Pinpoint the cell where the given text exists, returning its (x, y) midpoint coordinate. 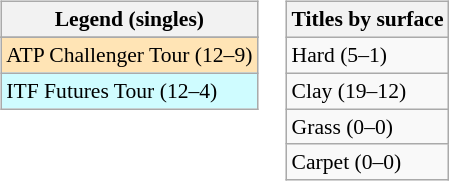
ATP Challenger Tour (12–9) (129, 55)
Legend (singles) (129, 20)
Hard (5–1) (368, 55)
Carpet (0–0) (368, 162)
Clay (19–12) (368, 91)
Grass (0–0) (368, 127)
ITF Futures Tour (12–4) (129, 91)
Titles by surface (368, 20)
